Return the [x, y] coordinate for the center point of the cell that contains the specified text.  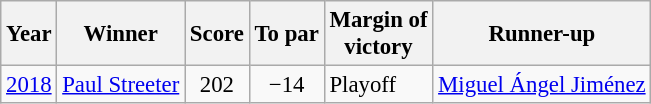
To par [286, 34]
Paul Streeter [121, 85]
Miguel Ángel Jiménez [542, 85]
202 [218, 85]
Score [218, 34]
Margin ofvictory [378, 34]
Year [29, 34]
Winner [121, 34]
Playoff [378, 85]
−14 [286, 85]
Runner-up [542, 34]
2018 [29, 85]
